Find where the given text appears and provide that cell's center as [X, Y] coordinate. 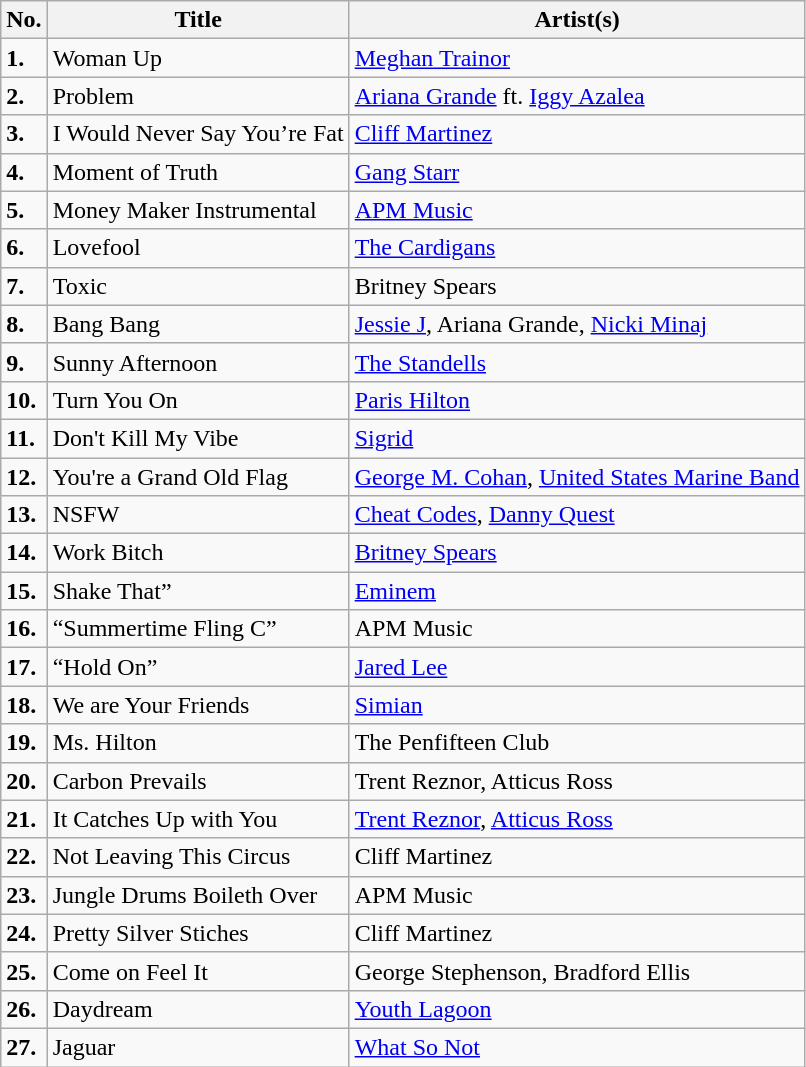
The Standells [577, 362]
21. [24, 819]
Bang Bang [198, 324]
Money Maker Instrumental [198, 210]
9. [24, 362]
Meghan Trainor [577, 58]
Jessie J, Ariana Grande, Nicki Minaj [577, 324]
I Would Never Say You’re Fat [198, 134]
3. [24, 134]
Turn You On [198, 400]
22. [24, 857]
Toxic [198, 286]
Daydream [198, 1009]
18. [24, 705]
Simian [577, 705]
Problem [198, 96]
Jaguar [198, 1047]
Cheat Codes, Danny Quest [577, 515]
Carbon Prevails [198, 781]
The Cardigans [577, 248]
Work Bitch [198, 553]
It Catches Up with You [198, 819]
Paris Hilton [577, 400]
Jared Lee [577, 667]
Woman Up [198, 58]
Sigrid [577, 438]
Ariana Grande ft. Iggy Azalea [577, 96]
We are Your Friends [198, 705]
11. [24, 438]
Lovefool [198, 248]
Youth Lagoon [577, 1009]
5. [24, 210]
24. [24, 933]
Title [198, 20]
What So Not [577, 1047]
13. [24, 515]
20. [24, 781]
“Summertime Fling C” [198, 629]
7. [24, 286]
26. [24, 1009]
Moment of Truth [198, 172]
25. [24, 971]
Jungle Drums Boileth Over [198, 895]
NSFW [198, 515]
12. [24, 477]
You're a Grand Old Flag [198, 477]
Not Leaving This Circus [198, 857]
8. [24, 324]
1. [24, 58]
Artist(s) [577, 20]
“Hold On” [198, 667]
Pretty Silver Stiches [198, 933]
Gang Starr [577, 172]
10. [24, 400]
Don't Kill My Vibe [198, 438]
Shake That” [198, 591]
14. [24, 553]
George Stephenson, Bradford Ellis [577, 971]
19. [24, 743]
Eminem [577, 591]
The Penfifteen Club [577, 743]
Sunny Afternoon [198, 362]
16. [24, 629]
27. [24, 1047]
17. [24, 667]
23. [24, 895]
Come on Feel It [198, 971]
No. [24, 20]
2. [24, 96]
4. [24, 172]
15. [24, 591]
George M. Cohan, United States Marine Band [577, 477]
Ms. Hilton [198, 743]
6. [24, 248]
